Determine the [x, y] coordinate at the center of the cell enclosing the given text.  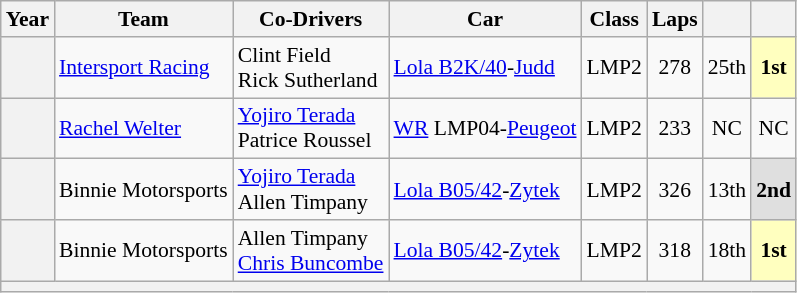
Intersport Racing [144, 68]
318 [675, 250]
Laps [675, 19]
WR LMP04-Peugeot [486, 128]
278 [675, 68]
Co-Drivers [311, 19]
Lola B2K/40-Judd [486, 68]
Yojiro Terada Allen Timpany [311, 190]
Car [486, 19]
Team [144, 19]
Rachel Welter [144, 128]
233 [675, 128]
Year [28, 19]
2nd [774, 190]
13th [728, 190]
18th [728, 250]
Class [614, 19]
Clint Field Rick Sutherland [311, 68]
25th [728, 68]
326 [675, 190]
Allen Timpany Chris Buncombe [311, 250]
Yojiro Terada Patrice Roussel [311, 128]
